For the text-containing cell, return its midpoint in [X, Y] coordinate format. 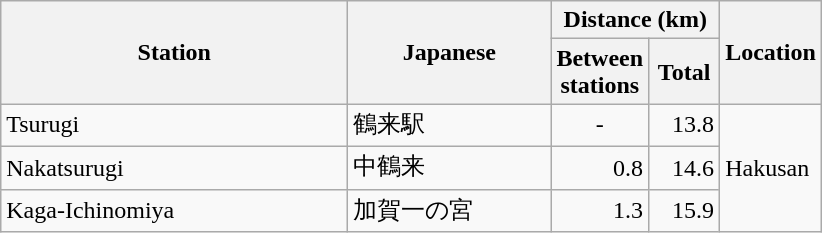
鶴来駅 [450, 126]
Station [174, 52]
Kaga-Ichinomiya [174, 210]
Total [684, 72]
14.6 [684, 168]
Tsurugi [174, 126]
0.8 [600, 168]
加賀一の宮 [450, 210]
- [600, 126]
Japanese [450, 52]
Betweenstations [600, 72]
1.3 [600, 210]
15.9 [684, 210]
中鶴来 [450, 168]
13.8 [684, 126]
Nakatsurugi [174, 168]
Location [771, 52]
Distance (km) [636, 20]
Hakusan [771, 168]
